Capture the cell that displays the provided text and extract its (x, y) central coordinate. 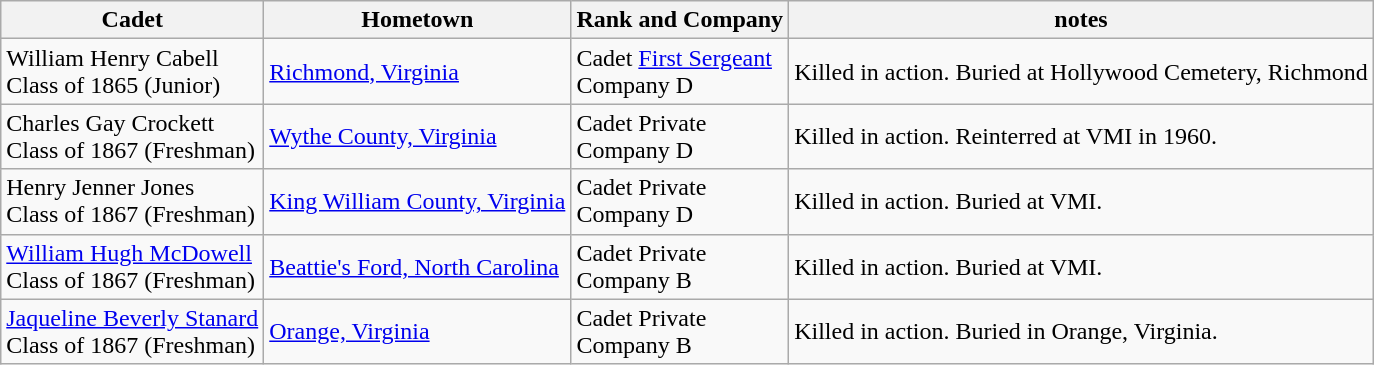
William Hugh McDowellClass of 1867 (Freshman) (132, 266)
King William County, Virginia (418, 202)
Orange, Virginia (418, 332)
Cadet (132, 20)
Hometown (418, 20)
Cadet First SergeantCompany D (680, 72)
Killed in action. Reinterred at VMI in 1960. (1082, 136)
Charles Gay CrockettClass of 1867 (Freshman) (132, 136)
notes (1082, 20)
William Henry CabellClass of 1865 (Junior) (132, 72)
Henry Jenner JonesClass of 1867 (Freshman) (132, 202)
Beattie's Ford, North Carolina (418, 266)
Wythe County, Virginia (418, 136)
Jaqueline Beverly StanardClass of 1867 (Freshman) (132, 332)
Killed in action. Buried at Hollywood Cemetery, Richmond (1082, 72)
Killed in action. Buried in Orange, Virginia. (1082, 332)
Rank and Company (680, 20)
Richmond, Virginia (418, 72)
